From the cell containing the given text, extract its center point as (x, y) coordinate. 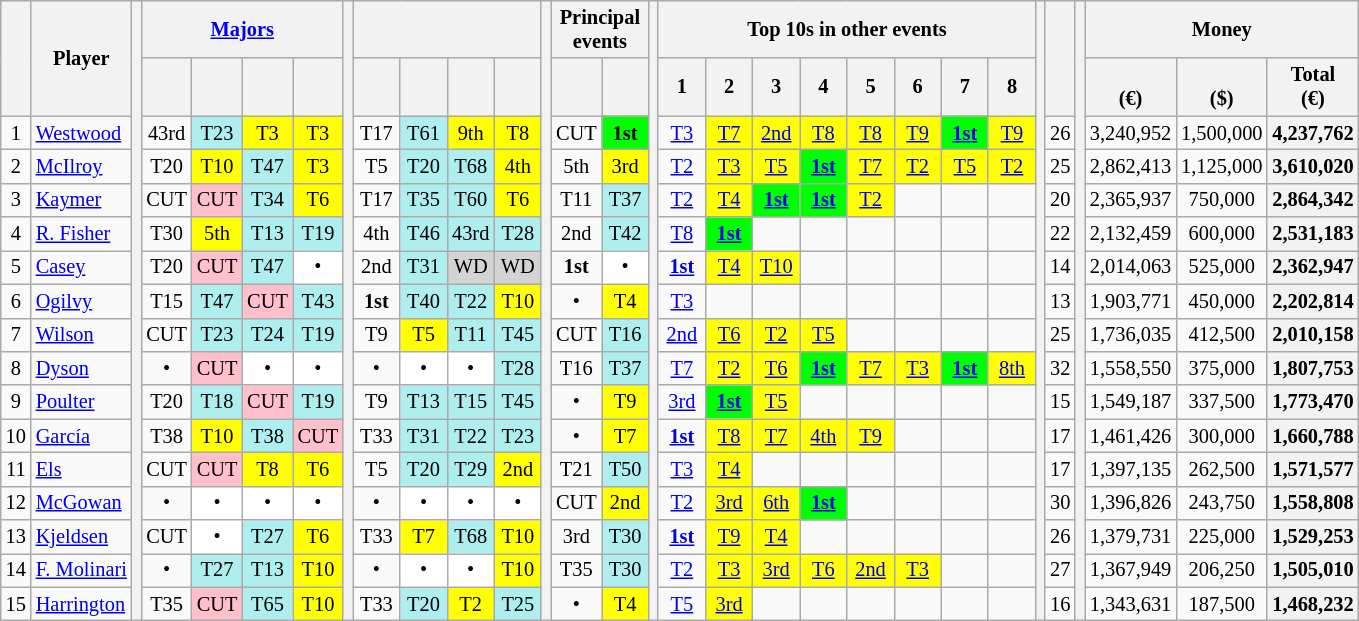
T43 (318, 301)
Wilson (82, 335)
4,237,762 (1312, 133)
2,862,413 (1130, 166)
9 (16, 402)
2,864,342 (1312, 200)
Principal events (600, 29)
R. Fisher (82, 234)
1,505,010 (1312, 570)
3,610,020 (1312, 166)
1,367,949 (1130, 570)
1,773,470 (1312, 402)
T65 (267, 604)
Poulter (82, 402)
Kjeldsen (82, 537)
1,736,035 (1130, 335)
T18 (217, 402)
T25 (518, 604)
T29 (470, 469)
27 (1060, 570)
T40 (424, 301)
1,379,731 (1130, 537)
2,365,937 (1130, 200)
(€) (1130, 87)
Player (82, 58)
García (82, 436)
11 (16, 469)
T50 (626, 469)
F. Molinari (82, 570)
8th (1012, 368)
1,468,232 (1312, 604)
T21 (576, 469)
T61 (424, 133)
30 (1060, 503)
22 (1060, 234)
1,125,000 (1222, 166)
2,010,158 (1312, 335)
McIlroy (82, 166)
Casey (82, 267)
262,500 (1222, 469)
McGowan (82, 503)
2,132,459 (1130, 234)
1,461,426 (1130, 436)
Majors (242, 29)
2,531,183 (1312, 234)
12 (16, 503)
T42 (626, 234)
Kaymer (82, 200)
375,000 (1222, 368)
Westwood (82, 133)
206,250 (1222, 570)
Dyson (82, 368)
T24 (267, 335)
243,750 (1222, 503)
Els (82, 469)
T60 (470, 200)
2,202,814 (1312, 301)
32 (1060, 368)
20 (1060, 200)
Total(€) (1312, 87)
412,500 (1222, 335)
1,397,135 (1130, 469)
1,529,253 (1312, 537)
1,660,788 (1312, 436)
10 (16, 436)
Money (1222, 29)
1,903,771 (1130, 301)
337,500 (1222, 402)
750,000 (1222, 200)
1,807,753 (1312, 368)
2,362,947 (1312, 267)
3,240,952 (1130, 133)
16 (1060, 604)
1,396,826 (1130, 503)
($) (1222, 87)
1,549,187 (1130, 402)
1,500,000 (1222, 133)
1,343,631 (1130, 604)
6th (776, 503)
1,571,577 (1312, 469)
T34 (267, 200)
225,000 (1222, 537)
1,558,808 (1312, 503)
9th (470, 133)
Top 10s in other events (846, 29)
1,558,550 (1130, 368)
600,000 (1222, 234)
T46 (424, 234)
187,500 (1222, 604)
300,000 (1222, 436)
Ogilvy (82, 301)
2,014,063 (1130, 267)
Harrington (82, 604)
450,000 (1222, 301)
525,000 (1222, 267)
